Find where the given text appears and provide that cell's center as (X, Y) coordinate. 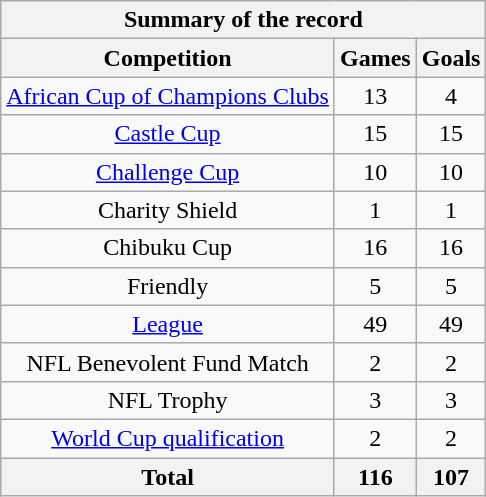
Total (168, 477)
Games (375, 58)
Challenge Cup (168, 172)
Competition (168, 58)
4 (451, 96)
Castle Cup (168, 134)
116 (375, 477)
Charity Shield (168, 210)
World Cup qualification (168, 438)
NFL Trophy (168, 400)
Goals (451, 58)
Summary of the record (244, 20)
13 (375, 96)
Chibuku Cup (168, 248)
107 (451, 477)
Friendly (168, 286)
League (168, 324)
NFL Benevolent Fund Match (168, 362)
African Cup of Champions Clubs (168, 96)
